Return the (x, y) coordinate for the center point of the cell that contains the specified text.  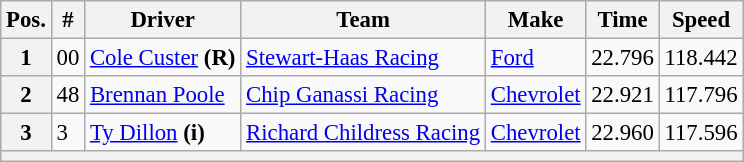
117.596 (701, 133)
Ty Dillon (i) (163, 133)
22.921 (622, 95)
2 (26, 95)
Speed (701, 20)
Driver (163, 20)
Pos. (26, 20)
# (68, 20)
48 (68, 95)
22.796 (622, 58)
117.796 (701, 95)
Brennan Poole (163, 95)
00 (68, 58)
22.960 (622, 133)
1 (26, 58)
Cole Custer (R) (163, 58)
118.442 (701, 58)
Ford (535, 58)
Team (364, 20)
Stewart-Haas Racing (364, 58)
Make (535, 20)
Time (622, 20)
Chip Ganassi Racing (364, 95)
Richard Childress Racing (364, 133)
